Extract the [X, Y] coordinate from the center of the cell holding the provided text.  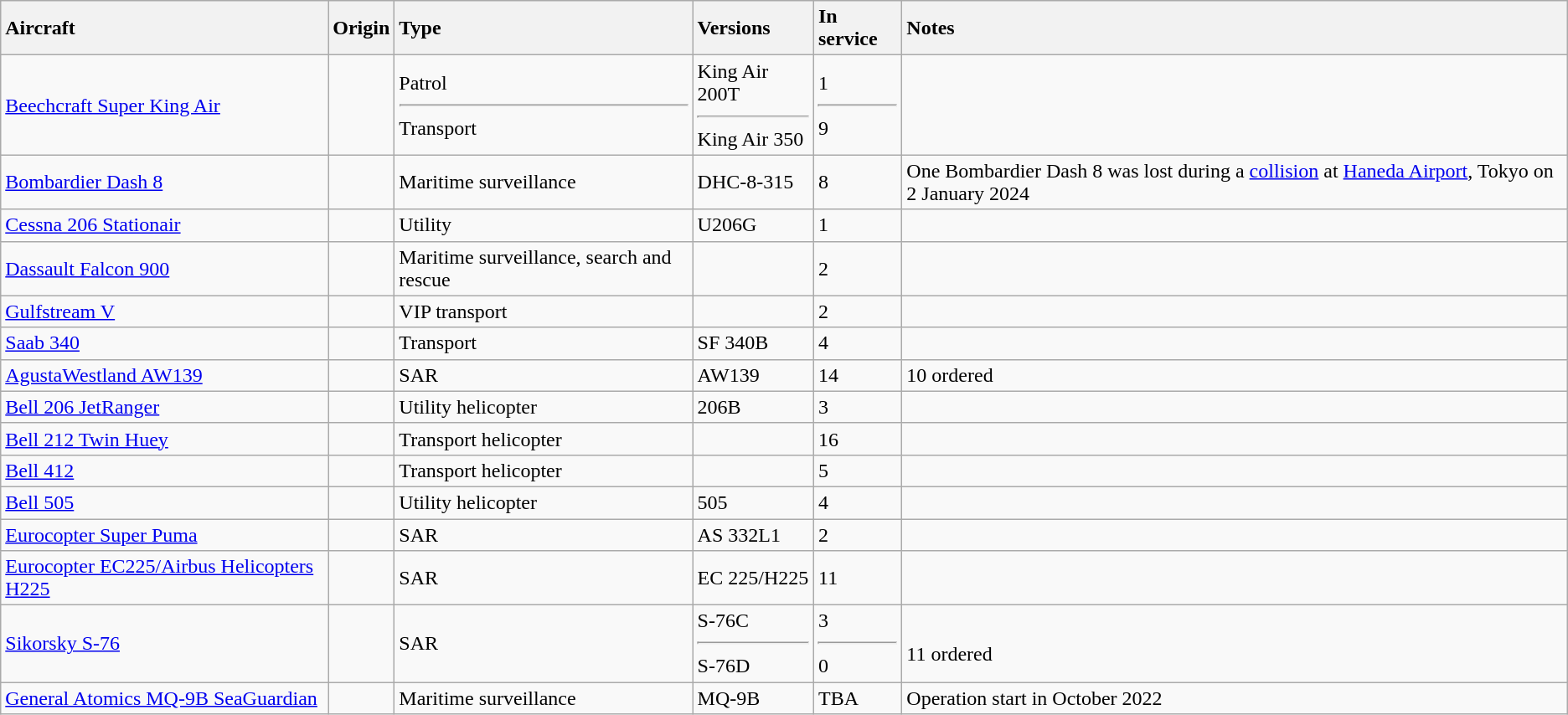
505 [753, 502]
1 [858, 225]
Utility [544, 225]
Gulfstream V [164, 311]
14 [858, 375]
206B [753, 407]
VIP transport [544, 311]
30 [858, 644]
Eurocopter Super Puma [164, 535]
8 [858, 183]
Eurocopter EC225/Airbus Helicopters H225 [164, 578]
SF 340B [753, 343]
AgustaWestland AW139 [164, 375]
Sikorsky S-76 [164, 644]
TBA [858, 698]
Operation start in October 2022 [1235, 698]
5 [858, 471]
PatrolTransport [544, 105]
Dassault Falcon 900 [164, 268]
DHC-8-315 [753, 183]
Origin [362, 28]
10 ordered [1235, 375]
S-76C S-76D [753, 644]
11 [858, 578]
Transport [544, 343]
In service [858, 28]
King Air 200TKing Air 350 [753, 105]
3 [858, 407]
AS 332L1 [753, 535]
Aircraft [164, 28]
Bell 212 Twin Huey [164, 439]
19 [858, 105]
EC 225/H225 [753, 578]
11 ordered [1235, 644]
AW139 [753, 375]
General Atomics MQ-9B SeaGuardian [164, 698]
16 [858, 439]
Bell 412 [164, 471]
One Bombardier Dash 8 was lost during a collision at Haneda Airport, Tokyo on 2 January 2024 [1235, 183]
Bombardier Dash 8 [164, 183]
MQ-9B [753, 698]
Cessna 206 Stationair [164, 225]
Beechcraft Super King Air [164, 105]
Type [544, 28]
Bell 206 JetRanger [164, 407]
U206G [753, 225]
Saab 340 [164, 343]
Maritime surveillance, search and rescue [544, 268]
Versions [753, 28]
Notes [1235, 28]
Bell 505 [164, 502]
